Return [X, Y] of the center of cell containing provided text 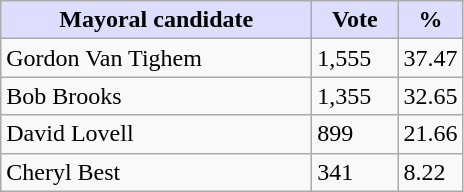
1,355 [355, 96]
32.65 [430, 96]
Vote [355, 20]
8.22 [430, 172]
David Lovell [156, 134]
Mayoral candidate [156, 20]
% [430, 20]
Gordon Van Tighem [156, 58]
21.66 [430, 134]
37.47 [430, 58]
899 [355, 134]
Cheryl Best [156, 172]
Bob Brooks [156, 96]
1,555 [355, 58]
341 [355, 172]
